Extract the (X, Y) coordinate from the center of the cell holding the provided text.  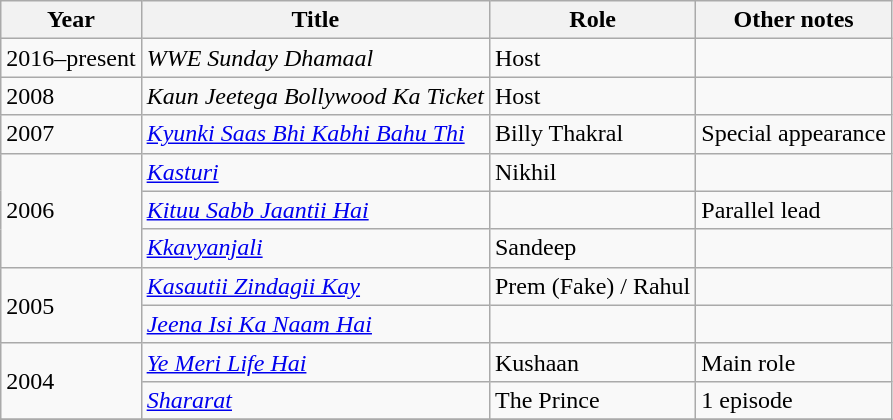
2008 (71, 96)
Special appearance (794, 134)
Main role (794, 362)
Sandeep (592, 248)
Nikhil (592, 172)
2016–present (71, 58)
Billy Thakral (592, 134)
Role (592, 20)
2005 (71, 305)
Kkavyanjali (315, 248)
Shararat (315, 400)
Year (71, 20)
1 episode (794, 400)
2007 (71, 134)
Kasautii Zindagii Kay (315, 286)
WWE Sunday Dhamaal (315, 58)
Kushaan (592, 362)
Kituu Sabb Jaantii Hai (315, 210)
Other notes (794, 20)
Ye Meri Life Hai (315, 362)
Parallel lead (794, 210)
Prem (Fake) / Rahul (592, 286)
2004 (71, 381)
2006 (71, 210)
Jeena Isi Ka Naam Hai (315, 324)
Kyunki Saas Bhi Kabhi Bahu Thi (315, 134)
Kasturi (315, 172)
Kaun Jeetega Bollywood Ka Ticket (315, 96)
Title (315, 20)
The Prince (592, 400)
